Return the [x, y] coordinate for the center point of the cell that contains the specified text.  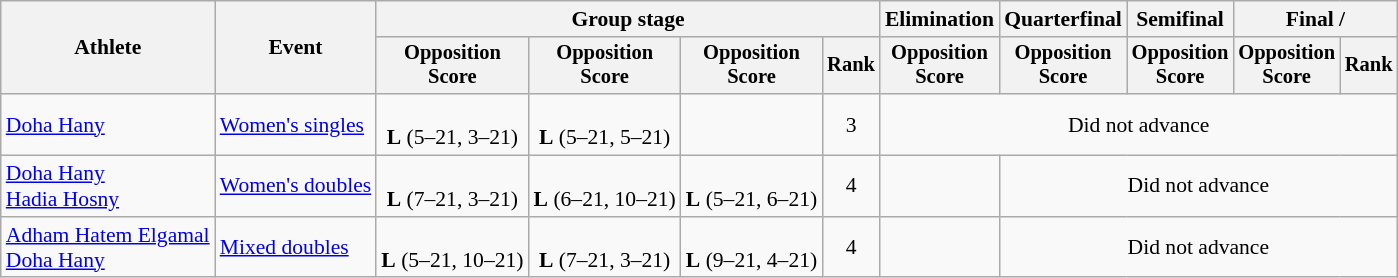
Doha Hany [108, 124]
Semifinal [1180, 19]
Quarterfinal [1063, 19]
L (9–21, 4–21) [752, 248]
Group stage [628, 19]
L (5–21, 5–21) [605, 124]
Athlete [108, 48]
Mixed doubles [296, 248]
L (5–21, 10–21) [452, 248]
Event [296, 48]
3 [851, 124]
Adham Hatem ElgamalDoha Hany [108, 248]
Women's doubles [296, 186]
Women's singles [296, 124]
L (6–21, 10–21) [605, 186]
Doha HanyHadia Hosny [108, 186]
Elimination [940, 19]
L (5–21, 6–21) [752, 186]
L (5–21, 3–21) [452, 124]
Final / [1315, 19]
